Search for the cell housing the specified text and yield its [X, Y] center coordinate. 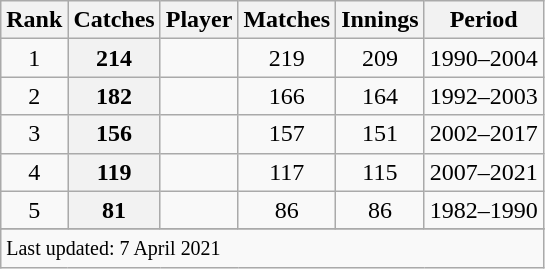
156 [114, 134]
219 [287, 58]
Catches [114, 20]
182 [114, 96]
81 [114, 210]
Innings [380, 20]
3 [34, 134]
214 [114, 58]
Period [484, 20]
157 [287, 134]
151 [380, 134]
2007–2021 [484, 172]
209 [380, 58]
2 [34, 96]
Player [199, 20]
115 [380, 172]
Matches [287, 20]
1 [34, 58]
Rank [34, 20]
1990–2004 [484, 58]
1992–2003 [484, 96]
5 [34, 210]
117 [287, 172]
166 [287, 96]
164 [380, 96]
1982–1990 [484, 210]
4 [34, 172]
119 [114, 172]
Last updated: 7 April 2021 [272, 248]
2002–2017 [484, 134]
